Find where the given text appears and provide that cell's center as (x, y) coordinate. 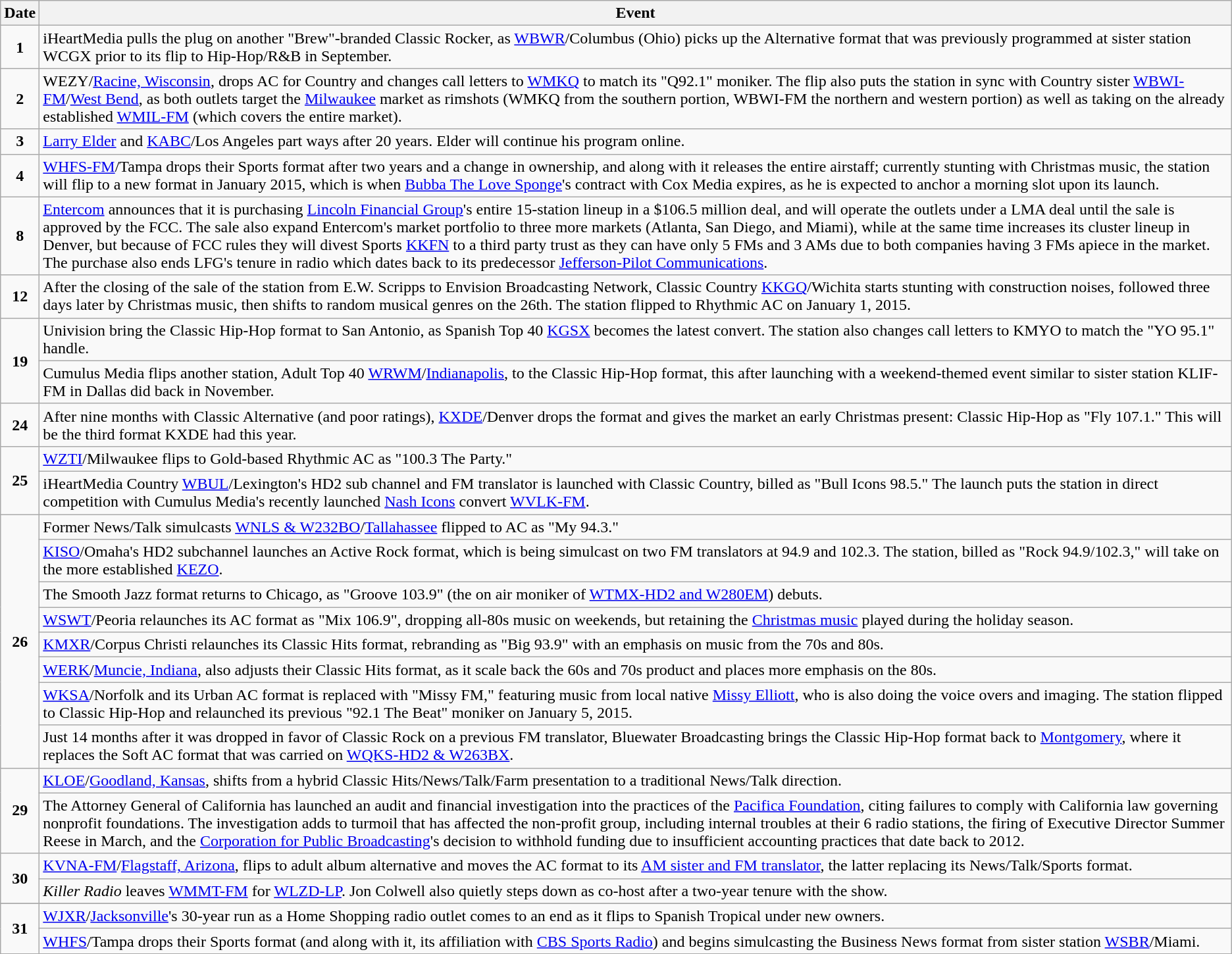
26 (20, 641)
29 (20, 811)
31 (20, 928)
The Smooth Jazz format returns to Chicago, as "Groove 103.9" (the on air moniker of WTMX-HD2 and W280EM) debuts. (636, 595)
WZTI/Milwaukee flips to Gold-based Rhythmic AC as "100.3 The Party." (636, 459)
KLOE/Goodland, Kansas, shifts from a hybrid Classic Hits/News/Talk/Farm presentation to a traditional News/Talk direction. (636, 780)
WJXR/Jacksonville's 30-year run as a Home Shopping radio outlet comes to an end as it flips to Spanish Tropical under new owners. (636, 916)
24 (20, 425)
Former News/Talk simulcasts WNLS & W232BO/Tallahassee flipped to AC as "My 94.3." (636, 527)
KMXR/Corpus Christi relaunches its Classic Hits format, rebranding as "Big 93.9" with an emphasis on music from the 70s and 80s. (636, 645)
4 (20, 175)
30 (20, 878)
25 (20, 480)
1 (20, 47)
2 (20, 99)
Killer Radio leaves WMMT-FM for WLZD-LP. Jon Colwell also quietly steps down as co-host after a two-year tenure with the show. (636, 891)
WERK/Muncie, Indiana, also adjusts their Classic Hits format, as it scale back the 60s and 70s product and places more emphasis on the 80s. (636, 670)
3 (20, 141)
Event (636, 13)
Date (20, 13)
8 (20, 236)
19 (20, 361)
12 (20, 296)
Larry Elder and KABC/Los Angeles part ways after 20 years. Elder will continue his program online. (636, 141)
